Return the (X, Y) coordinate for the center point of the cell that contains the specified text.  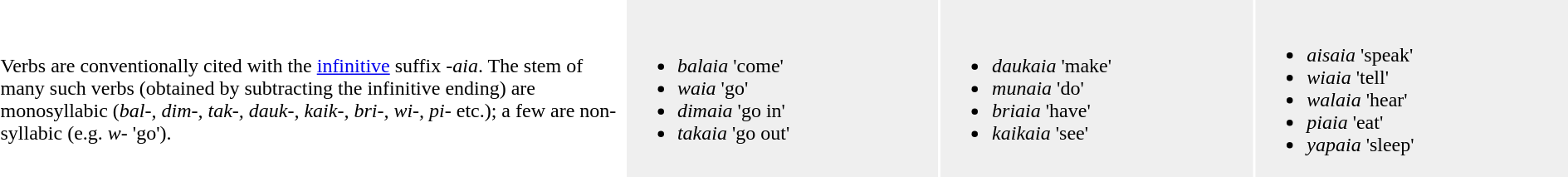
aisaia 'speak'wiaia 'tell'walaia 'hear'piaia 'eat'yapaia 'sleep' (1412, 88)
balaia 'come'waia 'go'dimaia 'go in'takaia 'go out' (782, 88)
daukaia 'make'munaia 'do'briaia 'have'kaikaia 'see' (1097, 88)
